Pinpoint the cell where the given text exists, returning its (X, Y) midpoint coordinate. 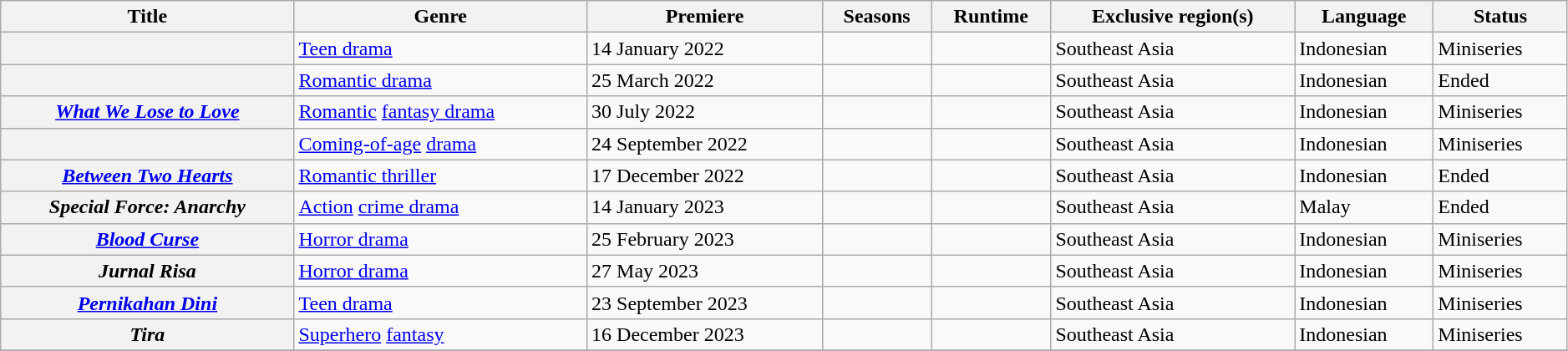
14 January 2022 (705, 48)
23 September 2023 (705, 303)
Romantic drama (441, 80)
Title (147, 17)
Runtime (991, 17)
16 December 2023 (705, 334)
14 January 2023 (705, 207)
Action crime drama (441, 207)
27 May 2023 (705, 271)
Exclusive region(s) (1173, 17)
Between Two Hearts (147, 175)
Status (1500, 17)
Genre (441, 17)
Jurnal Risa (147, 271)
Premiere (705, 17)
24 September 2022 (705, 144)
Romantic fantasy drama (441, 112)
30 July 2022 (705, 112)
25 February 2023 (705, 239)
Pernikahan Dini (147, 303)
Tira (147, 334)
Special Force: Anarchy (147, 207)
Language (1364, 17)
Coming-of-age drama (441, 144)
Malay (1364, 207)
17 December 2022 (705, 175)
Seasons (877, 17)
What We Lose to Love (147, 112)
25 March 2022 (705, 80)
Superhero fantasy (441, 334)
Blood Curse (147, 239)
Romantic thriller (441, 175)
